Provide the (x, y) coordinate of the cell's center where the given text is located.  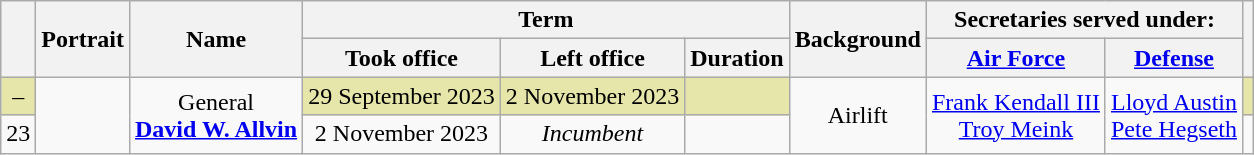
Airlift (858, 115)
Term (546, 20)
Lloyd AustinPete Hegseth (1174, 115)
Secretaries served under: (1084, 20)
Took office (402, 58)
Background (858, 39)
GeneralDavid W. Allvin (216, 115)
Portrait (83, 39)
– (18, 96)
23 (18, 134)
Defense (1174, 58)
Name (216, 39)
Duration (737, 58)
Left office (592, 58)
29 September 2023 (402, 96)
Incumbent (592, 134)
Air Force (1016, 58)
Frank Kendall IIITroy Meink (1016, 115)
